Capture the cell that displays the provided text and extract its [X, Y] central coordinate. 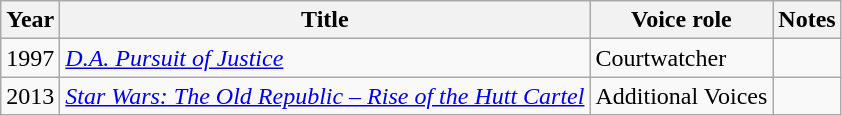
Voice role [682, 20]
Courtwatcher [682, 58]
D.A. Pursuit of Justice [325, 58]
Title [325, 20]
Star Wars: The Old Republic – Rise of the Hutt Cartel [325, 96]
Notes [807, 20]
1997 [30, 58]
2013 [30, 96]
Additional Voices [682, 96]
Year [30, 20]
